Determine the (X, Y) coordinate at the center of the cell enclosing the given text.  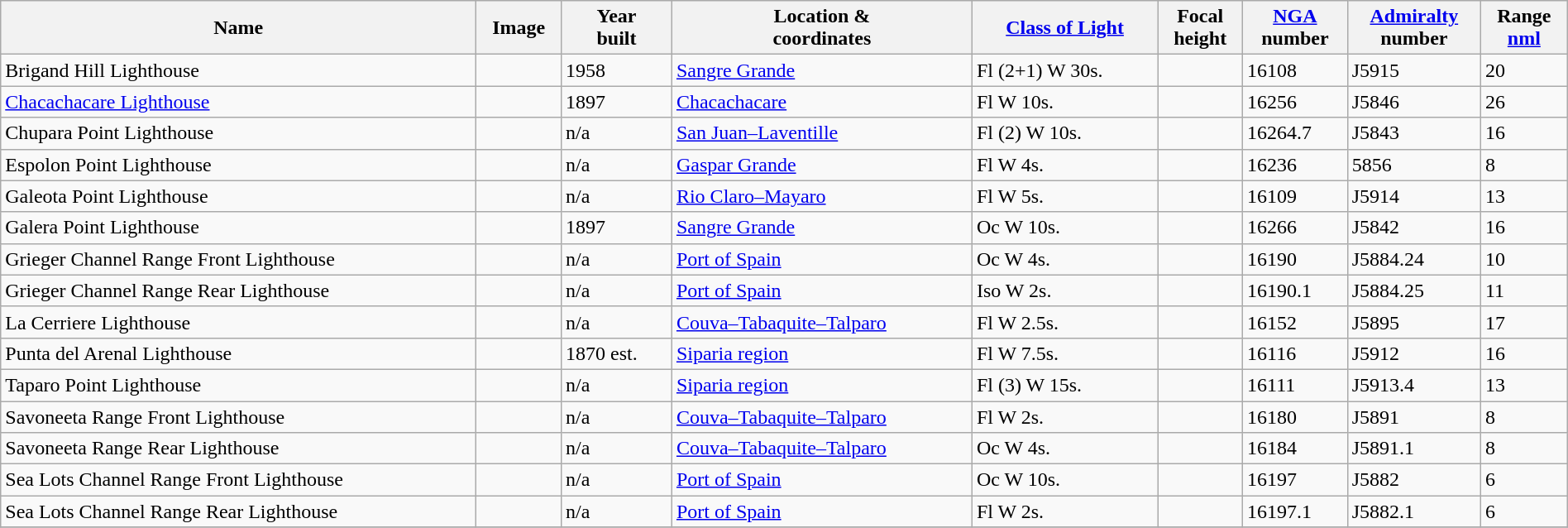
Sea Lots Channel Range Rear Lighthouse (238, 511)
Rangenml (1523, 28)
17 (1523, 322)
10 (1523, 259)
16197.1 (1295, 511)
Savoneeta Range Rear Lighthouse (238, 449)
Espolon Point Lighthouse (238, 165)
Fl W 7.5s. (1064, 353)
16256 (1295, 102)
J5895 (1414, 322)
J5914 (1414, 196)
16180 (1295, 416)
16266 (1295, 228)
11 (1523, 290)
Galeota Point Lighthouse (238, 196)
Fl (2) W 10s. (1064, 133)
Rio Claro–Mayaro (822, 196)
Grieger Channel Range Front Lighthouse (238, 259)
Fl (3) W 15s. (1064, 385)
J5882.1 (1414, 511)
J5884.24 (1414, 259)
J5884.25 (1414, 290)
J5891 (1414, 416)
Brigand Hill Lighthouse (238, 70)
16264.7 (1295, 133)
Sea Lots Channel Range Front Lighthouse (238, 480)
Galera Point Lighthouse (238, 228)
NGAnumber (1295, 28)
Fl (2+1) W 30s. (1064, 70)
Grieger Channel Range Rear Lighthouse (238, 290)
16152 (1295, 322)
J5915 (1414, 70)
J5846 (1414, 102)
Admiraltynumber (1414, 28)
Fl W 2.5s. (1064, 322)
16197 (1295, 480)
Class of Light (1064, 28)
16111 (1295, 385)
Yearbuilt (617, 28)
Chacachacare (822, 102)
J5891.1 (1414, 449)
16109 (1295, 196)
J5912 (1414, 353)
26 (1523, 102)
Fl W 5s. (1064, 196)
J5882 (1414, 480)
Image (519, 28)
Fl W 4s. (1064, 165)
Gaspar Grande (822, 165)
Chupara Point Lighthouse (238, 133)
20 (1523, 70)
J5842 (1414, 228)
1870 est. (617, 353)
J5913.4 (1414, 385)
La Cerriere Lighthouse (238, 322)
Iso W 2s. (1064, 290)
16236 (1295, 165)
5856 (1414, 165)
16190.1 (1295, 290)
Focalheight (1201, 28)
16108 (1295, 70)
San Juan–Laventille (822, 133)
Taparo Point Lighthouse (238, 385)
Punta del Arenal Lighthouse (238, 353)
Location & coordinates (822, 28)
Chacachacare Lighthouse (238, 102)
1958 (617, 70)
J5843 (1414, 133)
16190 (1295, 259)
16184 (1295, 449)
Fl W 10s. (1064, 102)
Savoneeta Range Front Lighthouse (238, 416)
Name (238, 28)
16116 (1295, 353)
